For the text-containing cell, return its midpoint in (x, y) coordinate format. 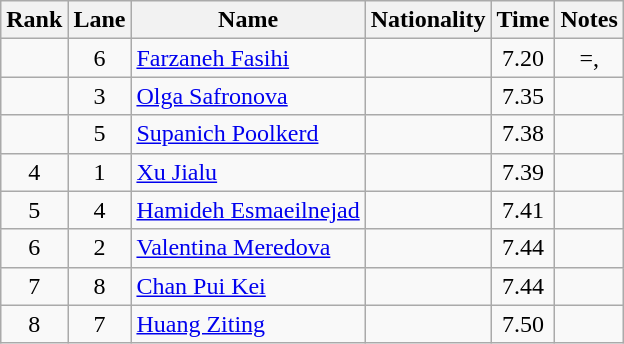
Valentina Meredova (248, 248)
Chan Pui Kei (248, 286)
Name (248, 20)
7.39 (523, 172)
Time (523, 20)
7.41 (523, 210)
=, (589, 58)
Nationality (428, 20)
Rank (34, 20)
Farzaneh Fasihi (248, 58)
Huang Ziting (248, 324)
Olga Safronova (248, 96)
7.38 (523, 134)
2 (100, 248)
Lane (100, 20)
1 (100, 172)
Notes (589, 20)
7.20 (523, 58)
Xu Jialu (248, 172)
3 (100, 96)
Hamideh Esmaeilnejad (248, 210)
7.35 (523, 96)
Supanich Poolkerd (248, 134)
7.50 (523, 324)
